Find where the given text appears and provide that cell's center as (x, y) coordinate. 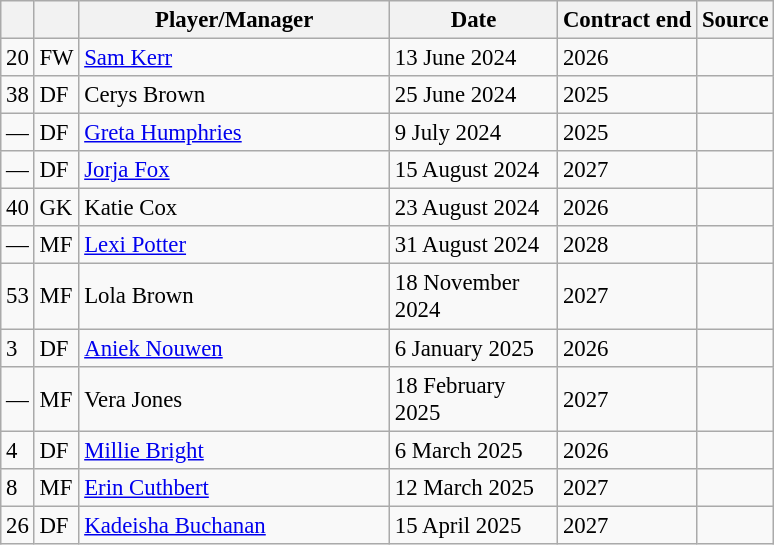
20 (18, 58)
Date (473, 20)
6 January 2025 (473, 348)
53 (18, 296)
6 March 2025 (473, 450)
4 (18, 450)
2028 (628, 245)
40 (18, 208)
3 (18, 348)
23 August 2024 (473, 208)
Kadeisha Buchanan (234, 525)
13 June 2024 (473, 58)
Greta Humphries (234, 133)
26 (18, 525)
25 June 2024 (473, 95)
Lola Brown (234, 296)
Player/Manager (234, 20)
Erin Cuthbert (234, 487)
18 November 2024 (473, 296)
12 March 2025 (473, 487)
15 April 2025 (473, 525)
Source (736, 20)
15 August 2024 (473, 170)
FW (56, 58)
38 (18, 95)
Lexi Potter (234, 245)
Cerys Brown (234, 95)
18 February 2025 (473, 398)
9 July 2024 (473, 133)
31 August 2024 (473, 245)
Jorja Fox (234, 170)
Millie Bright (234, 450)
Sam Kerr (234, 58)
Aniek Nouwen (234, 348)
Contract end (628, 20)
Vera Jones (234, 398)
Katie Cox (234, 208)
8 (18, 487)
GK (56, 208)
